Capture the cell that displays the provided text and extract its [X, Y] central coordinate. 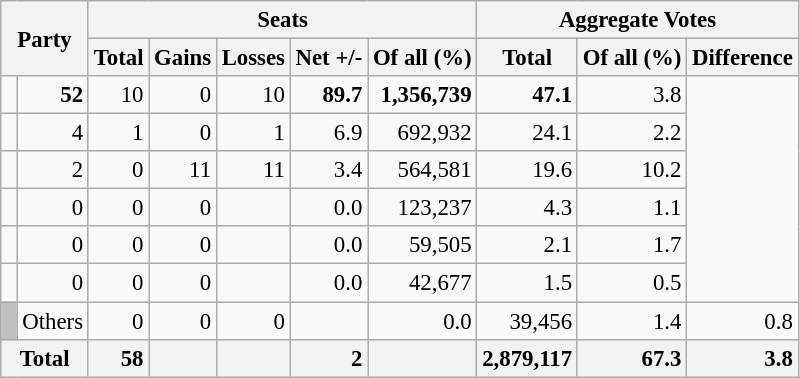
1.5 [527, 283]
564,581 [422, 170]
4 [52, 133]
59,505 [422, 245]
1.1 [632, 208]
0.5 [632, 283]
6.9 [328, 133]
4.3 [527, 208]
Seats [282, 20]
3.4 [328, 170]
Losses [253, 58]
10.2 [632, 170]
Difference [742, 58]
52 [52, 95]
47.1 [527, 95]
89.7 [328, 95]
123,237 [422, 208]
2,879,117 [527, 358]
1.4 [632, 321]
0.8 [742, 321]
1,356,739 [422, 95]
Net +/- [328, 58]
Gains [183, 58]
692,932 [422, 133]
2.2 [632, 133]
19.6 [527, 170]
Others [52, 321]
42,677 [422, 283]
1.7 [632, 245]
24.1 [527, 133]
Aggregate Votes [638, 20]
67.3 [632, 358]
Party [45, 38]
39,456 [527, 321]
58 [118, 358]
2.1 [527, 245]
